Identify which cell holds the provided text, then report its (X, Y) central coordinate. 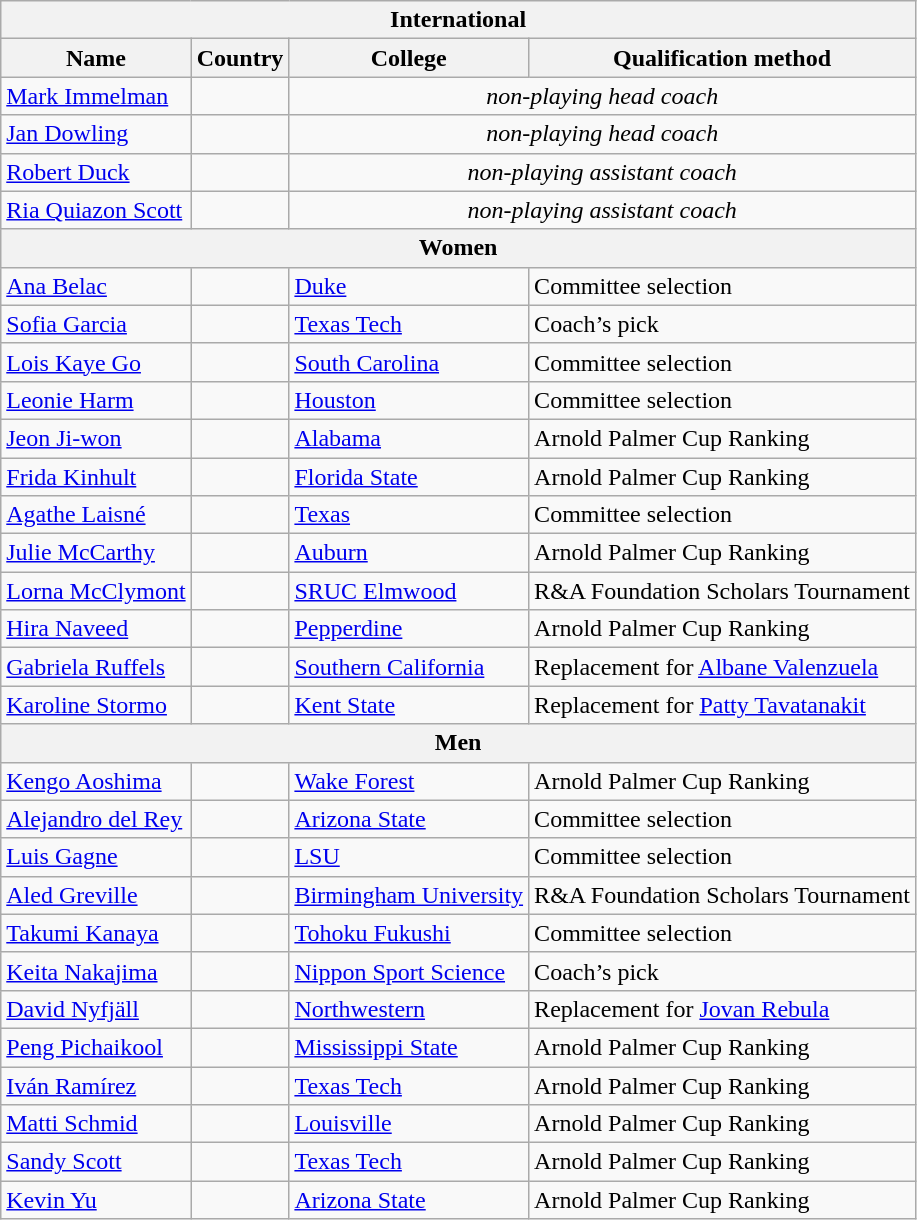
Peng Pichaikool (96, 1047)
SRUC Elmwood (409, 591)
Duke (409, 286)
Alejandro del Rey (96, 819)
International (458, 20)
Houston (409, 400)
Tohoku Fukushi (409, 933)
Auburn (409, 553)
Louisville (409, 1124)
Ria Quiazon Scott (96, 210)
Ana Belac (96, 286)
Jan Dowling (96, 134)
Hira Naveed (96, 629)
College (409, 58)
Agathe Laisné (96, 515)
Texas (409, 515)
Leonie Harm (96, 400)
Jeon Ji-won (96, 438)
Kent State (409, 705)
Keita Nakajima (96, 971)
Matti Schmid (96, 1124)
Julie McCarthy (96, 553)
Kevin Yu (96, 1200)
Northwestern (409, 1009)
LSU (409, 857)
Robert Duck (96, 172)
Sandy Scott (96, 1162)
Gabriela Ruffels (96, 667)
Women (458, 248)
Replacement for Jovan Rebula (722, 1009)
Iván Ramírez (96, 1085)
Qualification method (722, 58)
Alabama (409, 438)
South Carolina (409, 362)
Luis Gagne (96, 857)
Mississippi State (409, 1047)
Sofia Garcia (96, 324)
Aled Greville (96, 895)
Takumi Kanaya (96, 933)
Florida State (409, 477)
Men (458, 743)
Name (96, 58)
Country (240, 58)
Birmingham University (409, 895)
Nippon Sport Science (409, 971)
Replacement for Patty Tavatanakit (722, 705)
Southern California (409, 667)
Wake Forest (409, 781)
Kengo Aoshima (96, 781)
David Nyfjäll (96, 1009)
Replacement for Albane Valenzuela (722, 667)
Karoline Stormo (96, 705)
Frida Kinhult (96, 477)
Lorna McClymont (96, 591)
Lois Kaye Go (96, 362)
Pepperdine (409, 629)
Mark Immelman (96, 96)
